Provide the (x, y) coordinate of the cell's center where the given text is located.  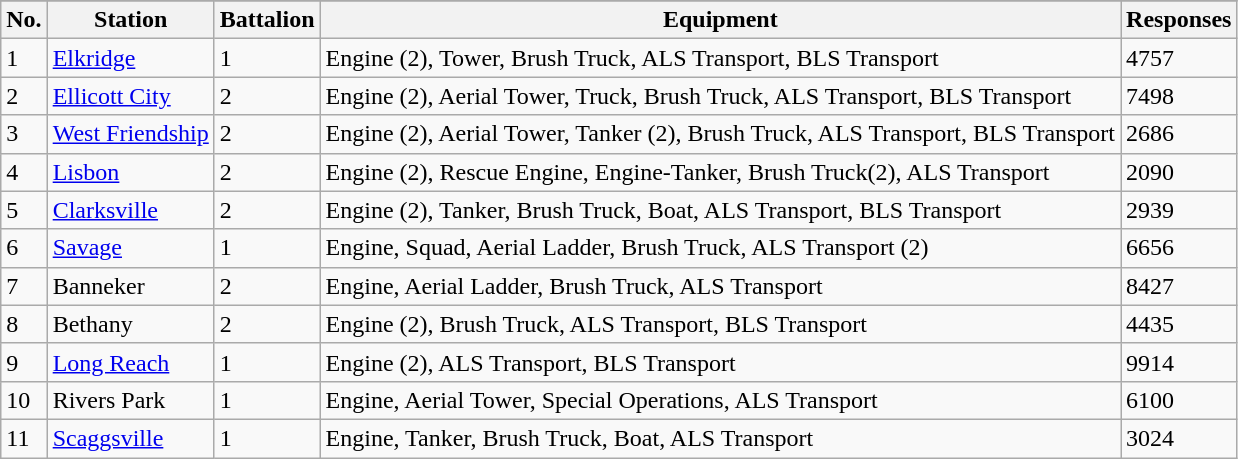
3 (24, 134)
3024 (1179, 438)
8427 (1179, 286)
Ellicott City (130, 96)
Engine, Aerial Ladder, Brush Truck, ALS Transport (720, 286)
Elkridge (130, 58)
Lisbon (130, 172)
9914 (1179, 362)
4757 (1179, 58)
Engine (2), ALS Transport, BLS Transport (720, 362)
West Friendship (130, 134)
6 (24, 248)
6656 (1179, 248)
Clarksville (130, 210)
7 (24, 286)
8 (24, 324)
Engine (2), Rescue Engine, Engine-Tanker, Brush Truck(2), ALS Transport (720, 172)
5 (24, 210)
Engine, Squad, Aerial Ladder, Brush Truck, ALS Transport (2) (720, 248)
Bethany (130, 324)
10 (24, 400)
Engine (2), Tower, Brush Truck, ALS Transport, BLS Transport (720, 58)
Engine, Tanker, Brush Truck, Boat, ALS Transport (720, 438)
6100 (1179, 400)
2686 (1179, 134)
Savage (130, 248)
Engine, Aerial Tower, Special Operations, ALS Transport (720, 400)
Engine (2), Aerial Tower, Tanker (2), Brush Truck, ALS Transport, BLS Transport (720, 134)
Equipment (720, 20)
7498 (1179, 96)
Engine (2), Brush Truck, ALS Transport, BLS Transport (720, 324)
Long Reach (130, 362)
Battalion (267, 20)
2939 (1179, 210)
Responses (1179, 20)
No. (24, 20)
Rivers Park (130, 400)
Banneker (130, 286)
Scaggsville (130, 438)
Station (130, 20)
Engine (2), Aerial Tower, Truck, Brush Truck, ALS Transport, BLS Transport (720, 96)
4435 (1179, 324)
9 (24, 362)
Engine (2), Tanker, Brush Truck, Boat, ALS Transport, BLS Transport (720, 210)
4 (24, 172)
11 (24, 438)
2090 (1179, 172)
